Search for the cell housing the specified text and yield its [x, y] center coordinate. 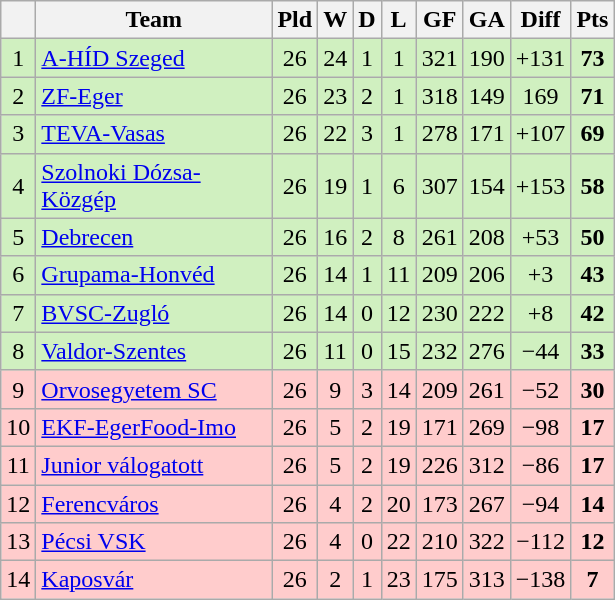
173 [440, 503]
206 [486, 275]
230 [440, 313]
L [398, 20]
24 [336, 58]
73 [592, 58]
169 [540, 96]
318 [440, 96]
322 [486, 542]
−52 [540, 389]
232 [440, 351]
BVSC-Zugló [154, 313]
Pts [592, 20]
Orvosegyetem SC [154, 389]
321 [440, 58]
190 [486, 58]
Szolnoki Dózsa-Közgép [154, 186]
50 [592, 237]
42 [592, 313]
208 [486, 237]
−98 [540, 427]
−86 [540, 465]
276 [486, 351]
Ferencváros [154, 503]
222 [486, 313]
Pécsi VSK [154, 542]
Pld [295, 20]
313 [486, 580]
−138 [540, 580]
43 [592, 275]
GA [486, 20]
312 [486, 465]
Debrecen [154, 237]
175 [440, 580]
EKF-EgerFood-Imo [154, 427]
71 [592, 96]
Junior válogatott [154, 465]
+3 [540, 275]
Valdor-Szentes [154, 351]
+131 [540, 58]
10 [18, 427]
D [367, 20]
W [336, 20]
GF [440, 20]
267 [486, 503]
Grupama-Honvéd [154, 275]
A-HÍD Szeged [154, 58]
+8 [540, 313]
20 [398, 503]
−44 [540, 351]
13 [18, 542]
33 [592, 351]
TEVA-Vasas [154, 134]
154 [486, 186]
Team [154, 20]
16 [336, 237]
149 [486, 96]
15 [398, 351]
+153 [540, 186]
+107 [540, 134]
30 [592, 389]
ZF-Eger [154, 96]
226 [440, 465]
+53 [540, 237]
−94 [540, 503]
−112 [540, 542]
69 [592, 134]
269 [486, 427]
210 [440, 542]
Diff [540, 20]
307 [440, 186]
278 [440, 134]
Kaposvár [154, 580]
58 [592, 186]
